Output the (x, y) coordinate of the center of the cell containing the given text.  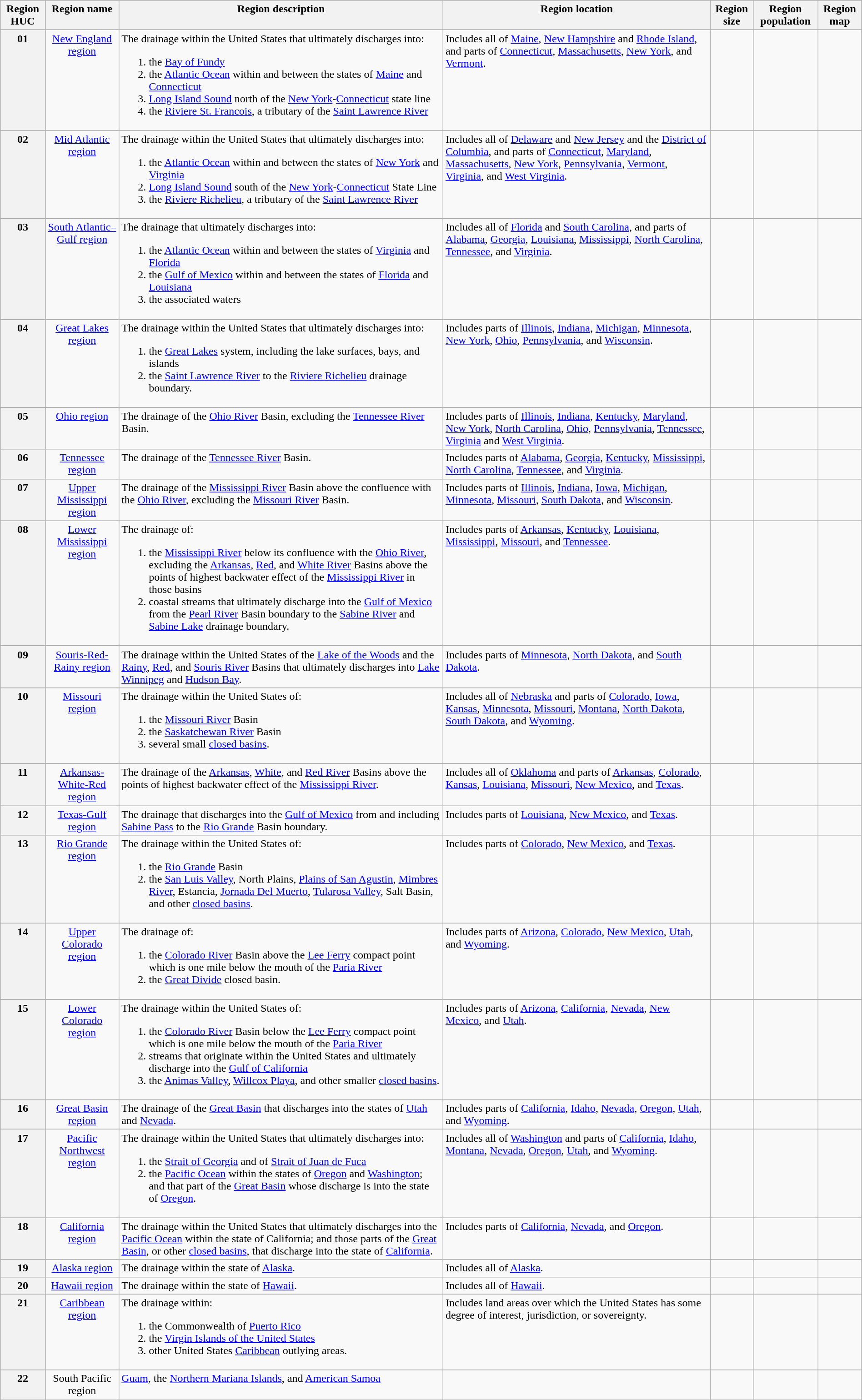
02 (23, 175)
03 (23, 269)
Includes parts of Illinois, Indiana, Kentucky, Maryland, New York, North Carolina, Ohio, Pennsylvania, Tennessee, Virginia and West Virginia. (576, 428)
12 (23, 820)
01 (23, 80)
Includes parts of Illinois, Indiana, Michigan, Minnesota, New York, Ohio, Pennsylvania, and Wisconsin. (576, 363)
Rio Grande region (82, 879)
20 (23, 1285)
18 (23, 1239)
Includes parts of Arkansas, Kentucky, Louisiana, Mississippi, Missouri, and Tennessee. (576, 583)
Region size (732, 15)
The drainage within:the Commonwealth of Puerto Ricothe Virgin Islands of the United Statesother United States Caribbean outlying areas. (281, 1332)
Includes all of Oklahoma and parts of Arkansas, Colorado, Kansas, Louisiana, Missouri, New Mexico, and Texas. (576, 784)
Lower Mississippi region (82, 583)
South Pacific region (82, 1385)
Pacific Northwest region (82, 1174)
The drainage of the Mississippi River Basin above the confluence with the Ohio River, excluding the Missouri River Basin. (281, 500)
17 (23, 1174)
Includes land areas over which the United States has some degree of interest, jurisdiction, or sovereignty. (576, 1332)
Includes all of Hawaii. (576, 1285)
Includes parts of Alabama, Georgia, Kentucky, Mississippi, North Carolina, Tennessee, and Virginia. (576, 464)
Region location (576, 15)
Region population (786, 15)
Great Basin region (82, 1115)
Includes all of Maine, New Hampshire and Rhode Island, and parts of Connecticut, Massachusetts, New York, and Vermont. (576, 80)
16 (23, 1115)
Includes parts of Louisiana, New Mexico, and Texas. (576, 820)
07 (23, 500)
21 (23, 1332)
The drainage of the Tennessee River Basin. (281, 464)
08 (23, 583)
Tennessee region (82, 464)
Great Lakes region (82, 363)
22 (23, 1385)
Texas-Gulf region (82, 820)
09 (23, 667)
11 (23, 784)
Upper Colorado region (82, 961)
Includes parts of Arizona, Colorado, New Mexico, Utah, and Wyoming. (576, 961)
Includes parts of Minnesota, North Dakota, and South Dakota. (576, 667)
The drainage of the Great Basin that discharges into the states of Utah and Nevada. (281, 1115)
South Atlantic–Gulf region (82, 269)
Includes parts of Arizona, California, Nevada, New Mexico, and Utah. (576, 1049)
The drainage of the Ohio River Basin, excluding the Tennessee River Basin. (281, 428)
19 (23, 1268)
Region HUC (23, 15)
Caribbean region (82, 1332)
Includes all of Nebraska and parts of Colorado, Iowa, Kansas, Minnesota, Missouri, Montana, North Dakota, South Dakota, and Wyoming. (576, 726)
10 (23, 726)
The drainage within the state of Hawaii. (281, 1285)
Includes parts of Illinois, Indiana, Iowa, Michigan, Minnesota, Missouri, South Dakota, and Wisconsin. (576, 500)
Lower Colorado region (82, 1049)
Includes parts of California, Idaho, Nevada, Oregon, Utah, and Wyoming. (576, 1115)
Region description (281, 15)
Missouri region (82, 726)
Arkansas-White-Red region (82, 784)
Includes parts of Colorado, New Mexico, and Texas. (576, 879)
15 (23, 1049)
Region name (82, 15)
California region (82, 1239)
Includes parts of California, Nevada, and Oregon. (576, 1239)
Mid Atlantic region (82, 175)
Includes all of Washington and parts of California, Idaho, Montana, Nevada, Oregon, Utah, and Wyoming. (576, 1174)
Hawaii region (82, 1285)
The drainage within the United States of:the Missouri River Basinthe Saskatchewan River Basinseveral small closed basins. (281, 726)
05 (23, 428)
The drainage that discharges into the Gulf of Mexico from and including Sabine Pass to the Rio Grande Basin boundary. (281, 820)
Guam, the Northern Mariana Islands, and American Samoa (281, 1385)
06 (23, 464)
The drainage within the state of Alaska. (281, 1268)
Region map (840, 15)
Upper Mississippi region (82, 500)
Alaska region (82, 1268)
Includes all of Florida and South Carolina, and parts of Alabama, Georgia, Louisiana, Mississippi, North Carolina, Tennessee, and Virginia. (576, 269)
13 (23, 879)
Includes all of Alaska. (576, 1268)
Souris-Red-Rainy region (82, 667)
14 (23, 961)
04 (23, 363)
The drainage of the Arkansas, White, and Red River Basins above the points of highest backwater effect of the Mississippi River. (281, 784)
Ohio region (82, 428)
New England region (82, 80)
